Provide the (x, y) coordinate of the cell's center where the given text is located.  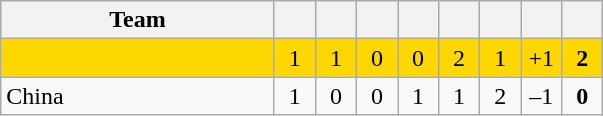
–1 (542, 96)
+1 (542, 58)
China (138, 96)
Team (138, 20)
